Determine the [x, y] coordinate at the center of the cell enclosing the given text.  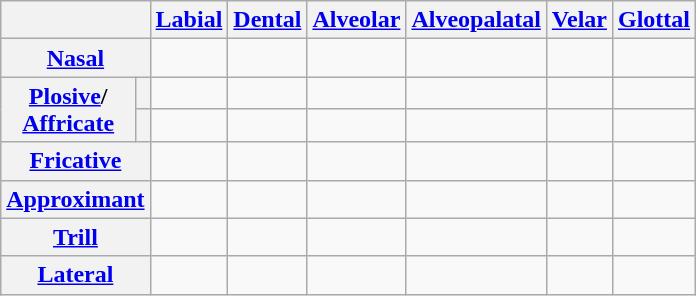
Alveopalatal [476, 20]
Trill [76, 237]
Alveolar [356, 20]
Nasal [76, 58]
Plosive/Affricate [68, 110]
Glottal [654, 20]
Velar [579, 20]
Labial [189, 20]
Lateral [76, 275]
Dental [268, 20]
Approximant [76, 199]
Fricative [76, 161]
